Identify which cell holds the provided text, then report its (X, Y) central coordinate. 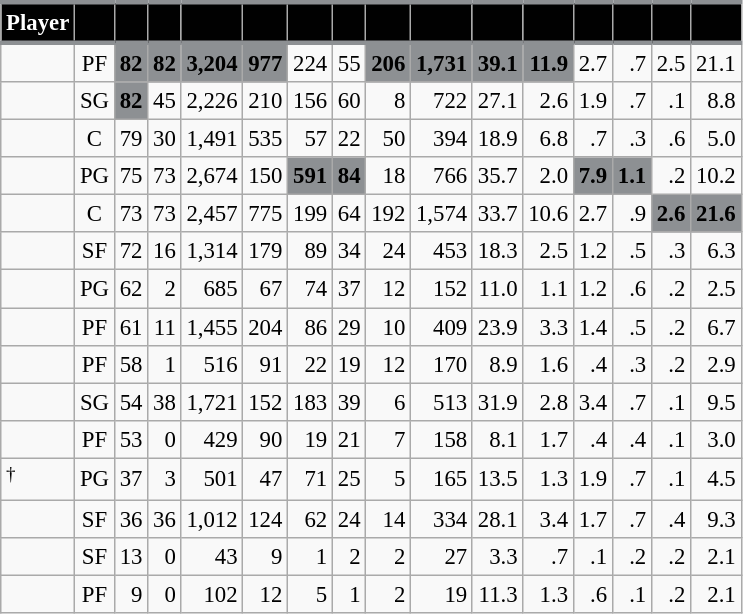
199 (310, 214)
23.9 (497, 327)
192 (388, 214)
53 (130, 439)
3,204 (212, 62)
10 (388, 327)
61 (130, 327)
150 (266, 176)
722 (442, 101)
1,574 (442, 214)
27 (442, 557)
33.7 (497, 214)
55 (348, 62)
43 (212, 557)
124 (266, 519)
13 (130, 557)
766 (442, 176)
25 (348, 479)
4.5 (716, 479)
67 (266, 289)
1,012 (212, 519)
158 (442, 439)
14 (388, 519)
183 (310, 402)
9.3 (716, 519)
74 (310, 289)
206 (388, 62)
75 (130, 176)
30 (164, 139)
102 (212, 594)
† (38, 479)
8.8 (716, 101)
91 (266, 364)
2.9 (716, 364)
39 (348, 402)
6.3 (716, 251)
591 (310, 176)
45 (164, 101)
6 (388, 402)
6.7 (716, 327)
21.1 (716, 62)
2,226 (212, 101)
204 (266, 327)
58 (130, 364)
72 (130, 251)
165 (442, 479)
11.3 (497, 594)
84 (348, 176)
685 (212, 289)
10.6 (548, 214)
775 (266, 214)
535 (266, 139)
3 (164, 479)
501 (212, 479)
1,491 (212, 139)
334 (442, 519)
409 (442, 327)
54 (130, 402)
11 (164, 327)
10.2 (716, 176)
8.9 (497, 364)
516 (212, 364)
1,455 (212, 327)
86 (310, 327)
16 (164, 251)
2.0 (548, 176)
9.5 (716, 402)
79 (130, 139)
453 (442, 251)
977 (266, 62)
28.1 (497, 519)
2.8 (548, 402)
224 (310, 62)
7 (388, 439)
18.3 (497, 251)
21 (348, 439)
210 (266, 101)
47 (266, 479)
27.1 (497, 101)
57 (310, 139)
13.5 (497, 479)
8 (388, 101)
429 (212, 439)
2,457 (212, 214)
64 (348, 214)
.9 (632, 214)
1,731 (442, 62)
1.4 (592, 327)
1.6 (548, 364)
6.8 (548, 139)
394 (442, 139)
29 (348, 327)
71 (310, 479)
179 (266, 251)
1,314 (212, 251)
5.0 (716, 139)
11.0 (497, 289)
1,721 (212, 402)
21.6 (716, 214)
18 (388, 176)
35.7 (497, 176)
50 (388, 139)
7.9 (592, 176)
156 (310, 101)
89 (310, 251)
18.9 (497, 139)
Player (38, 22)
3.0 (716, 439)
2,674 (212, 176)
34 (348, 251)
38 (164, 402)
31.9 (497, 402)
11.9 (548, 62)
513 (442, 402)
90 (266, 439)
170 (442, 364)
60 (348, 101)
8.1 (497, 439)
39.1 (497, 62)
